Return (x, y) of the center of cell containing provided text 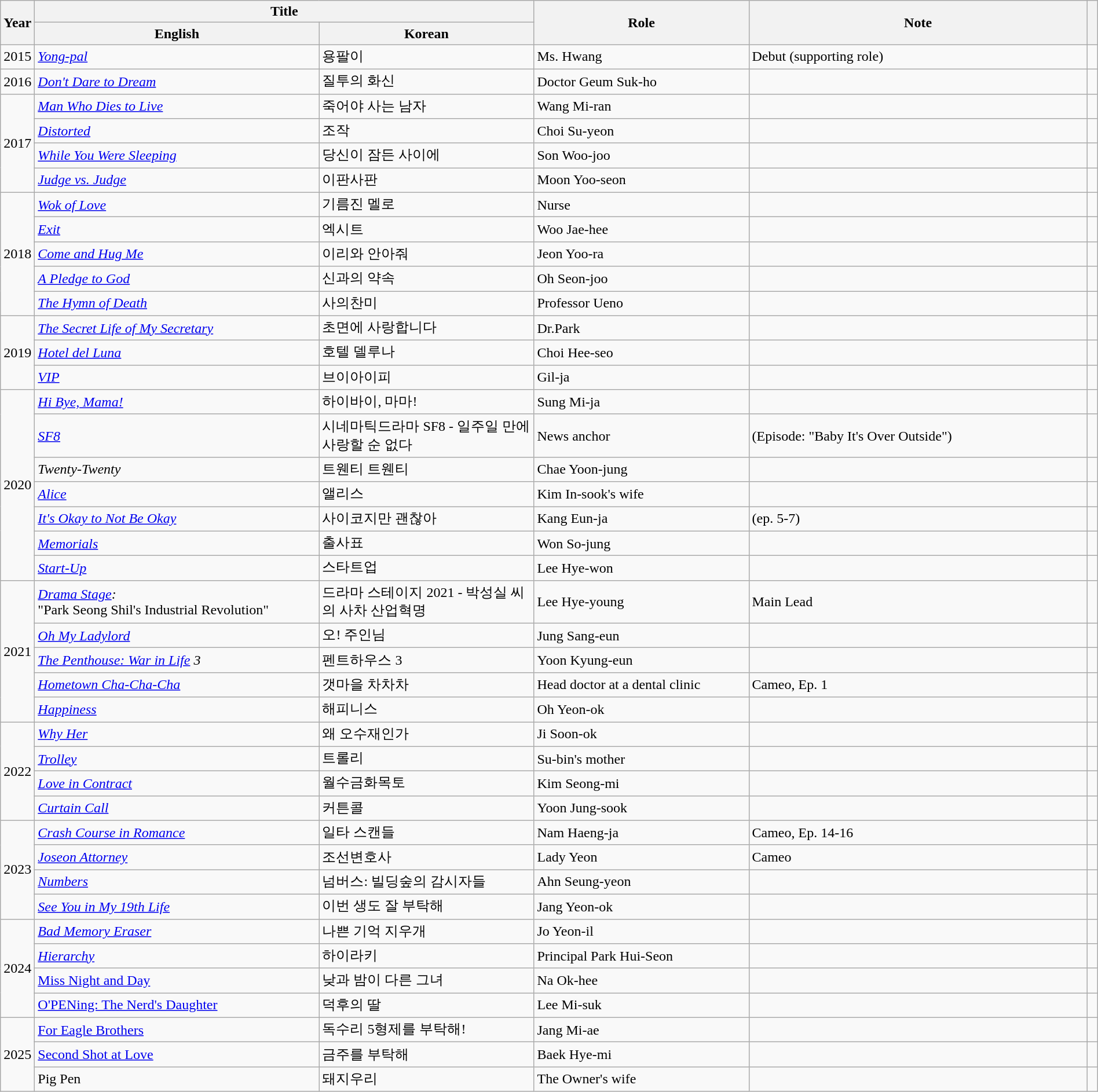
Second Shot at Love (177, 1055)
2015 (17, 57)
Woo Jae-hee (642, 229)
The Owner's wife (642, 1079)
일타 스캔들 (426, 833)
It's Okay to Not Be Okay (177, 519)
Oh Seon-joo (642, 279)
Jung Sang-eun (642, 636)
Baek Hye-mi (642, 1055)
Kang Eun-ja (642, 519)
Hometown Cha-Cha-Cha (177, 684)
트롤리 (426, 758)
Yong-pal (177, 57)
덕후의 딸 (426, 1005)
질투의 화신 (426, 81)
2025 (17, 1054)
Lee Mi-suk (642, 1005)
Start-Up (177, 569)
2022 (17, 771)
Memorials (177, 543)
Yoon Jung-sook (642, 808)
트웬티 트웬티 (426, 469)
Ms. Hwang (642, 57)
Come and Hug Me (177, 254)
Son Woo-joo (642, 155)
Nurse (642, 205)
Alice (177, 494)
출사표 (426, 543)
Note (918, 23)
Hierarchy (177, 957)
Lee Hye-young (642, 602)
Judge vs. Judge (177, 181)
Hi Bye, Mama! (177, 402)
Love in Contract (177, 784)
죽어야 사는 남자 (426, 107)
Role (642, 23)
(ep. 5-7) (918, 519)
Korean (426, 34)
해피니스 (426, 710)
News anchor (642, 435)
왜 오수재인가 (426, 734)
사이코지만 괜찮아 (426, 519)
Cameo, Ep. 14-16 (918, 833)
조작 (426, 131)
2016 (17, 81)
2019 (17, 353)
독수리 5형제를 부탁해! (426, 1029)
Don't Dare to Dream (177, 81)
Oh Yeon-ok (642, 710)
Crash Course in Romance (177, 833)
2021 (17, 651)
브이아이피 (426, 378)
The Hymn of Death (177, 303)
Jeon Yoo-ra (642, 254)
Cameo (918, 857)
SF8 (177, 435)
시네마틱드라마 SF8 - 일주일 만에 사랑할 순 없다 (426, 435)
Bad Memory Eraser (177, 931)
이번 생도 잘 부탁해 (426, 907)
Sung Mi-ja (642, 402)
Principal Park Hui-Seon (642, 957)
Oh My Ladylord (177, 636)
Wok of Love (177, 205)
금주를 부탁해 (426, 1055)
Kim In-sook's wife (642, 494)
신과의 약속 (426, 279)
Lee Hye-won (642, 569)
드라마 스테이지 2021 - 박성실 씨의 사차 산업혁명 (426, 602)
2017 (17, 143)
하이라키 (426, 957)
Hotel del Luna (177, 353)
Year (17, 23)
오! 주인님 (426, 636)
Ahn Seung-yeon (642, 882)
A Pledge to God (177, 279)
넘버스: 빌딩숲의 감시자들 (426, 882)
Pig Pen (177, 1079)
The Secret Life of My Secretary (177, 328)
Na Ok-hee (642, 981)
돼지우리 (426, 1079)
Head doctor at a dental clinic (642, 684)
2020 (17, 485)
스타트업 (426, 569)
Trolley (177, 758)
Miss Night and Day (177, 981)
Choi Hee-seo (642, 353)
Dr.Park (642, 328)
이판사판 (426, 181)
Distorted (177, 131)
2023 (17, 870)
Ji Soon-ok (642, 734)
Doctor Geum Suk-ho (642, 81)
Yoon Kyung-eun (642, 660)
English (177, 34)
Drama Stage:"Park Seong Shil's Industrial Revolution" (177, 602)
Curtain Call (177, 808)
Wang Mi-ran (642, 107)
While You Were Sleeping (177, 155)
Professor Ueno (642, 303)
앨리스 (426, 494)
Moon Yoo-seon (642, 181)
Main Lead (918, 602)
초면에 사랑합니다 (426, 328)
이리와 안아줘 (426, 254)
조선변호사 (426, 857)
호텔 델루나 (426, 353)
Chae Yoon-jung (642, 469)
펜트하우스 3 (426, 660)
See You in My 19th Life (177, 907)
기름진 멜로 (426, 205)
O'PENing: The Nerd's Daughter (177, 1005)
Kim Seong-mi (642, 784)
Gil-ja (642, 378)
Won So-jung (642, 543)
Nam Haeng-ja (642, 833)
낮과 밤이 다른 그녀 (426, 981)
Debut (supporting role) (918, 57)
The Penthouse: War in Life 3 (177, 660)
Why Her (177, 734)
월수금화목토 (426, 784)
Jang Yeon-ok (642, 907)
엑시트 (426, 229)
Joseon Attorney (177, 857)
Title (284, 12)
Lady Yeon (642, 857)
(Episode: "Baby It's Over Outside") (918, 435)
2024 (17, 968)
커튼콜 (426, 808)
Su-bin's mother (642, 758)
사의찬미 (426, 303)
2018 (17, 254)
Exit (177, 229)
갯마을 차차차 (426, 684)
나쁜 기억 지우개 (426, 931)
VIP (177, 378)
Choi Su-yeon (642, 131)
Numbers (177, 882)
For Eagle Brothers (177, 1029)
Cameo, Ep. 1 (918, 684)
Twenty-Twenty (177, 469)
용팔이 (426, 57)
당신이 잠든 사이에 (426, 155)
Happiness (177, 710)
Jang Mi-ae (642, 1029)
Jo Yeon-il (642, 931)
Man Who Dies to Live (177, 107)
하이바이, 마마! (426, 402)
